Determine the (x, y) coordinate at the center of the cell enclosing the given text.  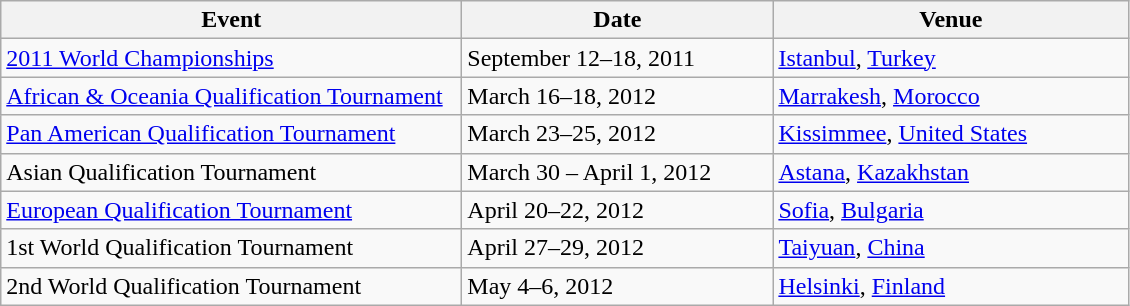
Astana, Kazakhstan (951, 172)
March 23–25, 2012 (618, 134)
Asian Qualification Tournament (232, 172)
Istanbul, Turkey (951, 58)
2011 World Championships (232, 58)
1st World Qualification Tournament (232, 248)
2nd World Qualification Tournament (232, 286)
March 16–18, 2012 (618, 96)
African & Oceania Qualification Tournament (232, 96)
Event (232, 20)
April 27–29, 2012 (618, 248)
March 30 – April 1, 2012 (618, 172)
European Qualification Tournament (232, 210)
Kissimmee, United States (951, 134)
May 4–6, 2012 (618, 286)
Date (618, 20)
Marrakesh, Morocco (951, 96)
Pan American Qualification Tournament (232, 134)
September 12–18, 2011 (618, 58)
Taiyuan, China (951, 248)
Helsinki, Finland (951, 286)
Venue (951, 20)
April 20–22, 2012 (618, 210)
Sofia, Bulgaria (951, 210)
